From the cell containing the given text, extract its center point as [X, Y] coordinate. 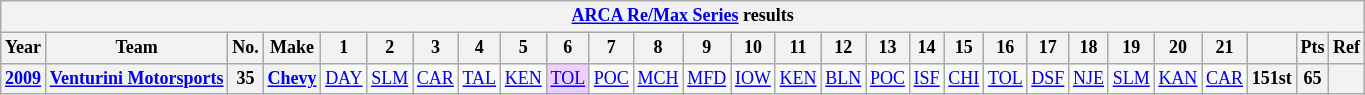
5 [523, 48]
NJE [1089, 78]
16 [1006, 48]
11 [798, 48]
18 [1089, 48]
Chevy [292, 78]
3 [436, 48]
6 [568, 48]
Team [136, 48]
14 [926, 48]
19 [1131, 48]
Make [292, 48]
151st [1272, 78]
MFD [707, 78]
12 [844, 48]
TAL [479, 78]
8 [658, 48]
CHI [964, 78]
No. [246, 48]
65 [1312, 78]
4 [479, 48]
Venturini Motorsports [136, 78]
2009 [24, 78]
9 [707, 48]
Pts [1312, 48]
10 [754, 48]
13 [888, 48]
Year [24, 48]
KAN [1178, 78]
1 [344, 48]
ARCA Re/Max Series results [683, 16]
MCH [658, 78]
17 [1048, 48]
21 [1225, 48]
35 [246, 78]
DAY [344, 78]
BLN [844, 78]
Ref [1347, 48]
2 [390, 48]
7 [611, 48]
15 [964, 48]
ISF [926, 78]
IOW [754, 78]
DSF [1048, 78]
20 [1178, 48]
